Determine the [x, y] coordinate at the center of the cell enclosing the given text.  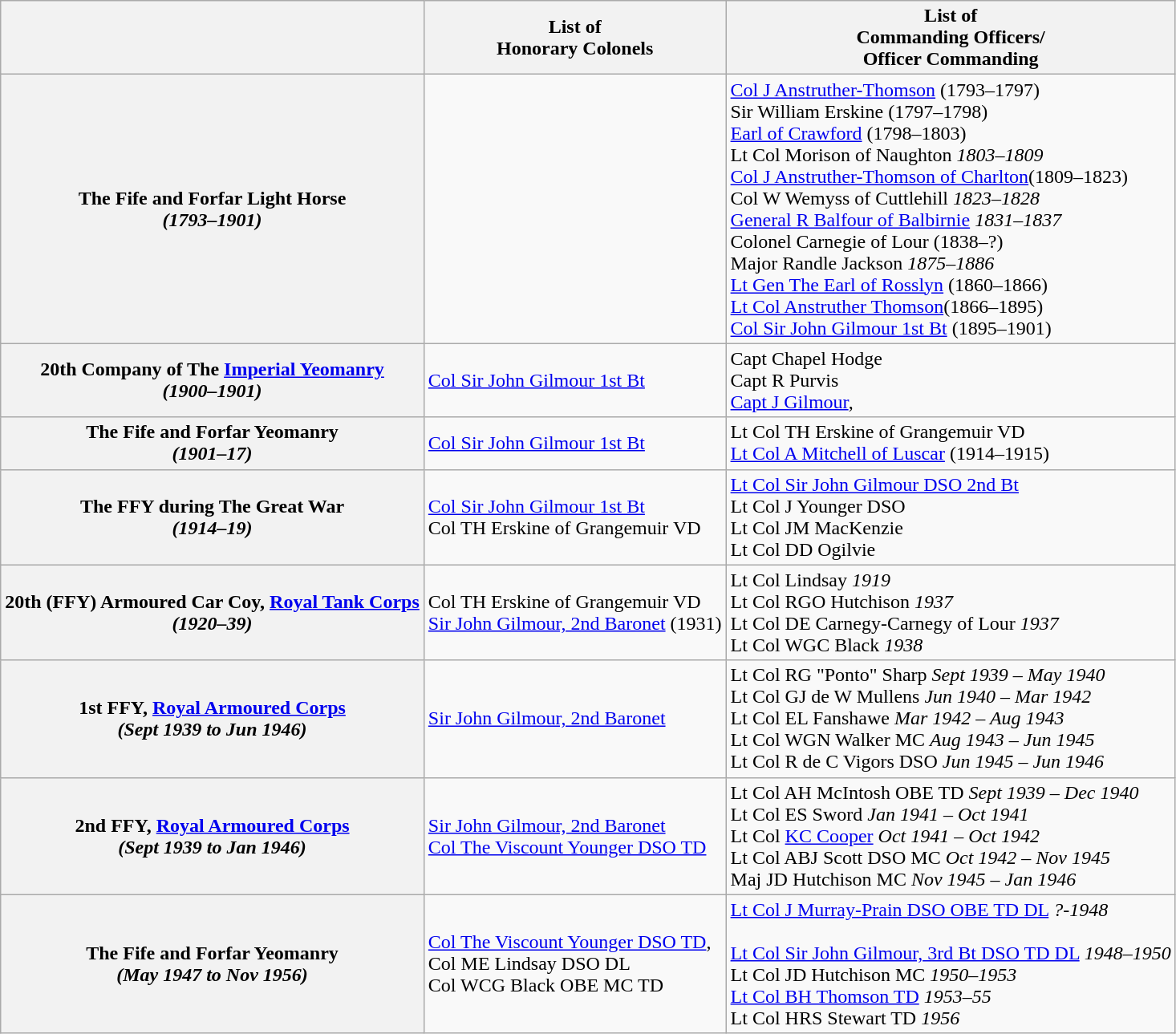
The Fife and Forfar Yeomanry(May 1947 to Nov 1956) [213, 964]
Capt Chapel HodgeCapt R PurvisCapt J Gilmour, [951, 380]
1st FFY, Royal Armoured Corps(Sept 1939 to Jun 1946) [213, 719]
Sir John Gilmour, 2nd BaronetCol The Viscount Younger DSO TD [574, 836]
The Fife and Forfar Light Horse(1793–1901) [213, 209]
2nd FFY, Royal Armoured Corps(Sept 1939 to Jan 1946) [213, 836]
Col The Viscount Younger DSO TD, Col ME Lindsay DSO DL Col WCG Black OBE MC TD [574, 964]
List of Commanding Officers/Officer Commanding [951, 38]
The Fife and Forfar Yeomanry(1901–17) [213, 443]
20th Company of The Imperial Yeomanry(1900–1901) [213, 380]
Lt Col Lindsay 1919Lt Col RGO Hutchison 1937Lt Col DE Carnegy-Carnegy of Lour 1937Lt Col WGC Black 1938 [951, 613]
The FFY during The Great War(1914–19) [213, 517]
Lt Col Sir John Gilmour DSO 2nd BtLt Col J Younger DSOLt Col JM MacKenzieLt Col DD Ogilvie [951, 517]
Col Sir John Gilmour 1st BtCol TH Erskine of Grangemuir VD [574, 517]
Col TH Erskine of Grangemuir VD Sir John Gilmour, 2nd Baronet (1931) [574, 613]
Lt Col TH Erskine of Grangemuir VDLt Col A Mitchell of Luscar (1914–1915) [951, 443]
List of Honorary Colonels [574, 38]
Sir John Gilmour, 2nd Baronet [574, 719]
20th (FFY) Armoured Car Coy, Royal Tank Corps(1920–39) [213, 613]
